Pinpoint the cell where the given text exists, returning its [X, Y] midpoint coordinate. 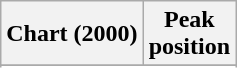
Chart (2000) [72, 34]
Peakposition [189, 34]
